Detect which cell encompasses the target text, then output its [x, y] center coordinate. 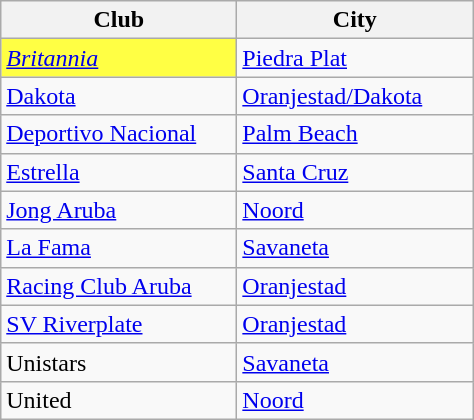
Racing Club Aruba [119, 286]
Estrella [119, 172]
Palm Beach [355, 134]
Piedra Plat [355, 58]
SV Riverplate [119, 324]
City [355, 20]
Britannia [119, 58]
Deportivo Nacional [119, 134]
Club [119, 20]
Jong Aruba [119, 210]
Dakota [119, 96]
Oranjestad/Dakota [355, 96]
Santa Cruz [355, 172]
United [119, 400]
Unistars [119, 362]
La Fama [119, 248]
